Determine the (X, Y) coordinate at the center of the cell enclosing the given text.  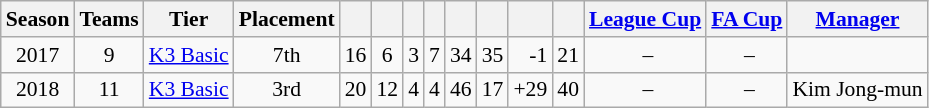
Tier (189, 19)
Manager (857, 19)
35 (493, 55)
Teams (108, 19)
League Cup (645, 19)
21 (568, 55)
16 (356, 55)
11 (108, 90)
3rd (287, 90)
46 (461, 90)
9 (108, 55)
-1 (530, 55)
34 (461, 55)
7th (287, 55)
40 (568, 90)
3 (414, 55)
2017 (38, 55)
FA Cup (746, 19)
6 (387, 55)
2018 (38, 90)
12 (387, 90)
Placement (287, 19)
Season (38, 19)
Kim Jong-mun (857, 90)
7 (434, 55)
17 (493, 90)
+29 (530, 90)
20 (356, 90)
